Output the (x, y) coordinate of the center of the cell containing the given text.  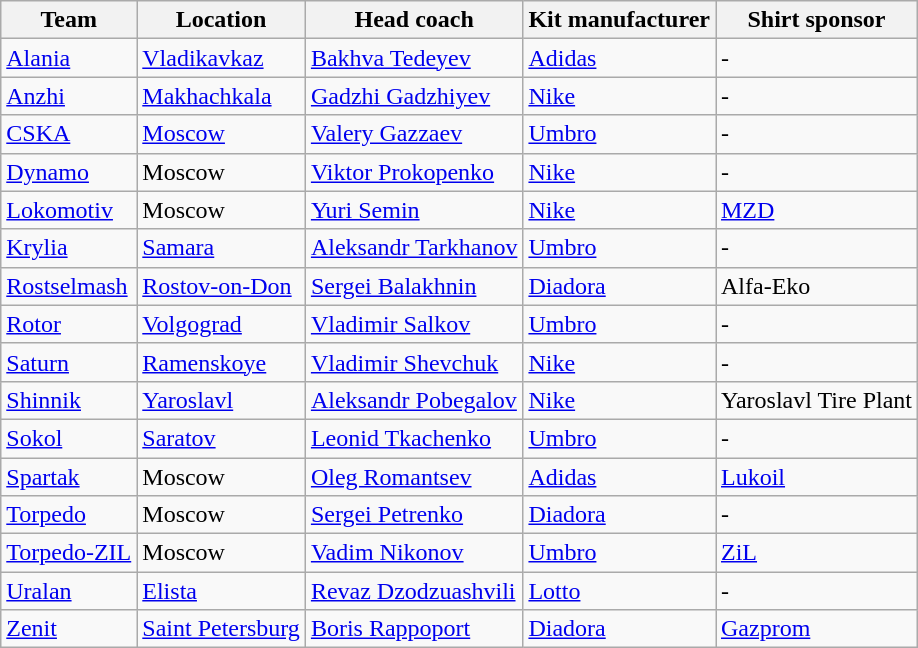
Location (222, 20)
Leonid Tkachenko (414, 438)
Saratov (222, 438)
Shirt sponsor (817, 20)
Team (69, 20)
Yaroslavl Tire Plant (817, 400)
MZD (817, 210)
Anzhi (69, 96)
Lotto (620, 591)
Gazprom (817, 629)
Makhachkala (222, 96)
CSKA (69, 134)
Dynamo (69, 172)
Torpedo (69, 515)
Bakhva Tedeyev (414, 58)
Aleksandr Tarkhanov (414, 248)
Rostselmash (69, 286)
Valery Gazzaev (414, 134)
Samara (222, 248)
Volgograd (222, 324)
Rotor (69, 324)
Yaroslavl (222, 400)
Torpedo-ZIL (69, 553)
Alfa-Eko (817, 286)
Sergei Balakhnin (414, 286)
Head coach (414, 20)
Sergei Petrenko (414, 515)
Shinnik (69, 400)
Revaz Dzodzuashvili (414, 591)
Saint Petersburg (222, 629)
Oleg Romantsev (414, 477)
Elista (222, 591)
Kit manufacturer (620, 20)
Uralan (69, 591)
Rostov-on-Don (222, 286)
Gadzhi Gadzhiyev (414, 96)
Vadim Nikonov (414, 553)
Yuri Semin (414, 210)
Alania (69, 58)
Viktor Prokopenko (414, 172)
ZiL (817, 553)
Lukoil (817, 477)
Vladikavkaz (222, 58)
Aleksandr Pobegalov (414, 400)
Saturn (69, 362)
Sokol (69, 438)
Lokomotiv (69, 210)
Spartak (69, 477)
Krylia (69, 248)
Vladimir Salkov (414, 324)
Ramenskoye (222, 362)
Boris Rappoport (414, 629)
Zenit (69, 629)
Vladimir Shevchuk (414, 362)
